For the text-containing cell, return its midpoint in [x, y] coordinate format. 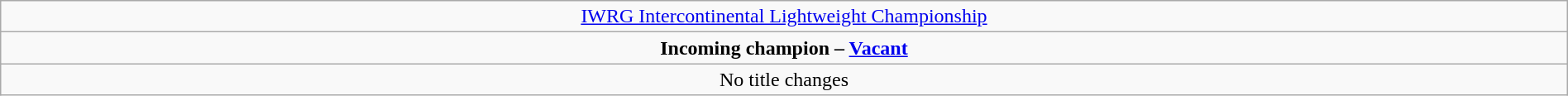
No title changes [784, 79]
IWRG Intercontinental Lightweight Championship [784, 17]
Incoming champion – Vacant [784, 48]
